Pinpoint the cell where the given text exists, returning its [X, Y] midpoint coordinate. 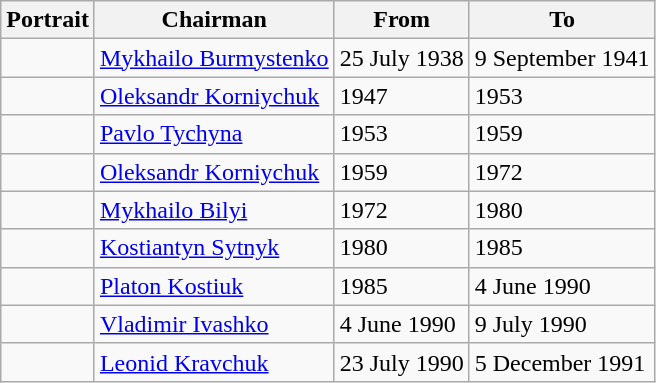
25 July 1938 [402, 58]
Chairman [214, 20]
Pavlo Tychyna [214, 134]
9 September 1941 [562, 58]
Portrait [48, 20]
Platon Kostiuk [214, 286]
1947 [402, 96]
9 July 1990 [562, 324]
5 December 1991 [562, 362]
Kostiantyn Sytnyk [214, 248]
Mykhailo Bilyi [214, 210]
From [402, 20]
23 July 1990 [402, 362]
Vladimir Ivashko [214, 324]
Leonid Kravchuk [214, 362]
To [562, 20]
Mykhailo Burmystenko [214, 58]
